Determine the [X, Y] coordinate at the center of the cell enclosing the given text.  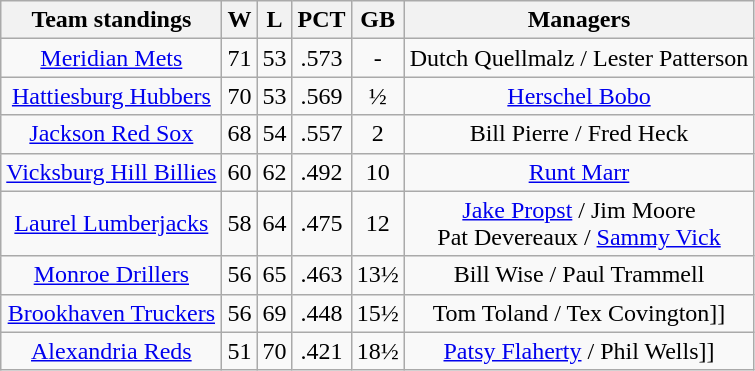
Hattiesburg Hubbers [112, 96]
Dutch Quellmalz / Lester Patterson [579, 58]
Monroe Drillers [112, 275]
18½ [378, 351]
Patsy Flaherty / Phil Wells]] [579, 351]
- [378, 58]
Herschel Bobo [579, 96]
.421 [322, 351]
Alexandria Reds [112, 351]
Bill Pierre / Fred Heck [579, 134]
GB [378, 20]
68 [240, 134]
58 [240, 224]
60 [240, 172]
10 [378, 172]
½ [378, 96]
64 [274, 224]
2 [378, 134]
Meridian Mets [112, 58]
.569 [322, 96]
.448 [322, 313]
.492 [322, 172]
Runt Marr [579, 172]
W [240, 20]
PCT [322, 20]
.557 [322, 134]
62 [274, 172]
69 [274, 313]
13½ [378, 275]
65 [274, 275]
Brookhaven Truckers [112, 313]
.463 [322, 275]
Vicksburg Hill Billies [112, 172]
51 [240, 351]
.475 [322, 224]
Jake Propst / Jim Moore Pat Devereaux / Sammy Vick [579, 224]
Bill Wise / Paul Trammell [579, 275]
71 [240, 58]
Tom Toland / Tex Covington]] [579, 313]
Managers [579, 20]
Laurel Lumberjacks [112, 224]
15½ [378, 313]
L [274, 20]
Team standings [112, 20]
12 [378, 224]
Jackson Red Sox [112, 134]
.573 [322, 58]
54 [274, 134]
